Find where the given text appears and provide that cell's center as [X, Y] coordinate. 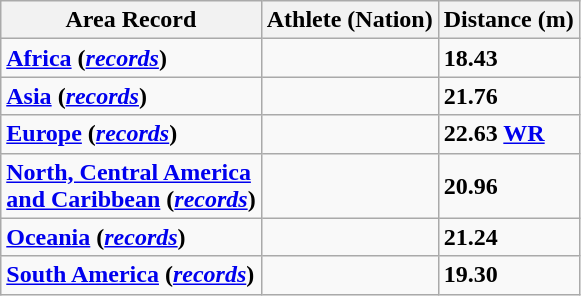
North, Central Americaand Caribbean (records) [131, 186]
Asia (records) [131, 96]
21.24 [508, 237]
Area Record [131, 20]
Europe (records) [131, 134]
Athlete (Nation) [350, 20]
South America (records) [131, 275]
19.30 [508, 275]
20.96 [508, 186]
Oceania (records) [131, 237]
21.76 [508, 96]
Africa (records) [131, 58]
22.63 WR [508, 134]
Distance (m) [508, 20]
18.43 [508, 58]
